From the cell containing the given text, extract its center point as (X, Y) coordinate. 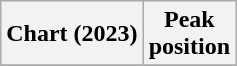
Chart (2023) (72, 34)
Peakposition (189, 34)
